Identify which cell holds the provided text, then report its (x, y) central coordinate. 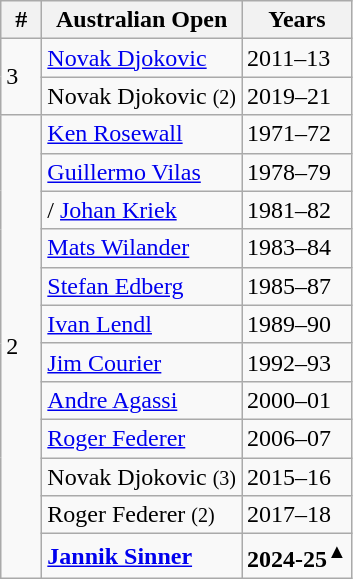
Years (298, 20)
/ Johan Kriek (142, 210)
Ivan Lendl (142, 324)
1989–90 (298, 324)
Guillermo Vilas (142, 172)
Roger Federer (2) (142, 515)
3 (22, 77)
2015–16 (298, 477)
Australian Open (142, 20)
2006–07 (298, 438)
2011–13 (298, 58)
Jim Courier (142, 362)
Mats Wilander (142, 248)
1985–87 (298, 286)
Jannik Sinner (142, 556)
1983–84 (298, 248)
Novak Djokovic (142, 58)
Stefan Edberg (142, 286)
Andre Agassi (142, 400)
1981–82 (298, 210)
Ken Rosewall (142, 134)
2000–01 (298, 400)
2 (22, 346)
Novak Djokovic (3) (142, 477)
2024-25▲ (298, 556)
1978–79 (298, 172)
Roger Federer (142, 438)
1971–72 (298, 134)
# (22, 20)
1992–93 (298, 362)
Novak Djokovic (2) (142, 96)
2017–18 (298, 515)
2019–21 (298, 96)
